Search for the cell housing the specified text and yield its (X, Y) center coordinate. 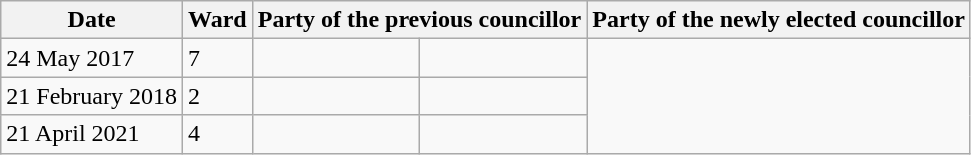
21 April 2021 (92, 134)
Party of the previous councillor (420, 20)
2 (217, 96)
21 February 2018 (92, 96)
24 May 2017 (92, 58)
Date (92, 20)
4 (217, 134)
Ward (217, 20)
Party of the newly elected councillor (779, 20)
7 (217, 58)
